Locate the cell with the specified text and output its (X, Y) center coordinate. 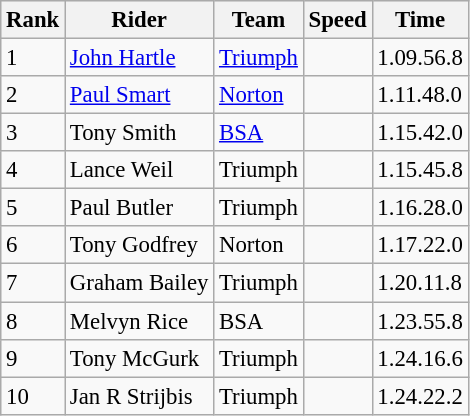
Speed (338, 20)
1.24.22.2 (420, 396)
Melvyn Rice (140, 321)
Team (259, 20)
9 (33, 358)
1.20.11.8 (420, 283)
John Hartle (140, 58)
Tony Godfrey (140, 245)
Tony McGurk (140, 358)
7 (33, 283)
8 (33, 321)
4 (33, 170)
1.16.28.0 (420, 208)
Paul Butler (140, 208)
5 (33, 208)
Rider (140, 20)
3 (33, 133)
6 (33, 245)
1.24.16.6 (420, 358)
Jan R Strijbis (140, 396)
10 (33, 396)
1 (33, 58)
Time (420, 20)
1.17.22.0 (420, 245)
1.09.56.8 (420, 58)
Graham Bailey (140, 283)
2 (33, 95)
Rank (33, 20)
1.11.48.0 (420, 95)
Lance Weil (140, 170)
1.15.45.8 (420, 170)
Tony Smith (140, 133)
1.23.55.8 (420, 321)
1.15.42.0 (420, 133)
Paul Smart (140, 95)
